Locate the cell with the specified text and output its [x, y] center coordinate. 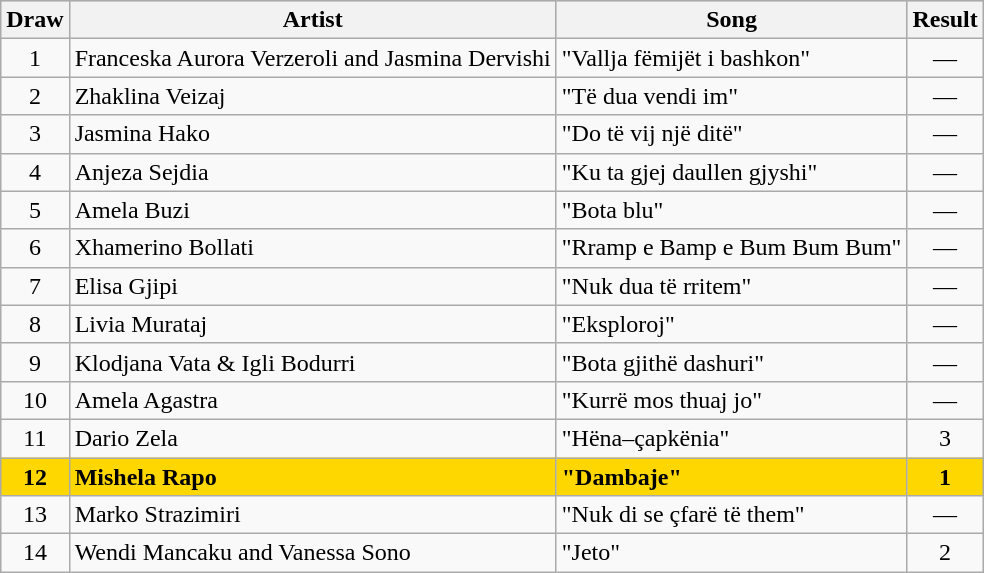
7 [35, 286]
"Eksploroj" [732, 324]
"Të dua vendi im" [732, 96]
"Jeto" [732, 553]
12 [35, 477]
"Kurrë mos thuaj jo" [732, 400]
13 [35, 515]
8 [35, 324]
"Nuk dua të rritem" [732, 286]
9 [35, 362]
14 [35, 553]
Amela Buzi [312, 210]
Artist [312, 20]
Mishela Rapo [312, 477]
"Nuk di se çfarë të them" [732, 515]
Xhamerino Bollati [312, 248]
Amela Agastra [312, 400]
11 [35, 438]
"Bota gjithë dashuri" [732, 362]
Result [945, 20]
"Do të vij një ditë" [732, 134]
4 [35, 172]
Dario Zela [312, 438]
Marko Strazimiri [312, 515]
Klodjana Vata & Igli Bodurri [312, 362]
"Rramp e Bamp e Bum Bum Bum" [732, 248]
Jasmina Hako [312, 134]
Wendi Mancaku and Vanessa Sono [312, 553]
5 [35, 210]
"Dambaje" [732, 477]
"Hëna–çapkënia" [732, 438]
"Bota blu" [732, 210]
10 [35, 400]
Elisa Gjipi [312, 286]
"Ku ta gjej daullen gjyshi" [732, 172]
"Vallja fëmijët i bashkon" [732, 58]
Song [732, 20]
Zhaklina Veizaj [312, 96]
6 [35, 248]
Draw [35, 20]
Franceska Aurora Verzeroli and Jasmina Dervishi [312, 58]
Livia Murataj [312, 324]
Anjeza Sejdia [312, 172]
